Return (x, y) of the center of cell containing provided text 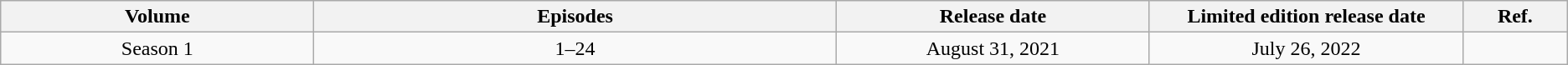
Episodes (575, 17)
Release date (993, 17)
Limited edition release date (1306, 17)
August 31, 2021 (993, 48)
July 26, 2022 (1306, 48)
Season 1 (157, 48)
1–24 (575, 48)
Ref. (1516, 17)
Volume (157, 17)
